Return (X, Y) of the center of cell containing provided text 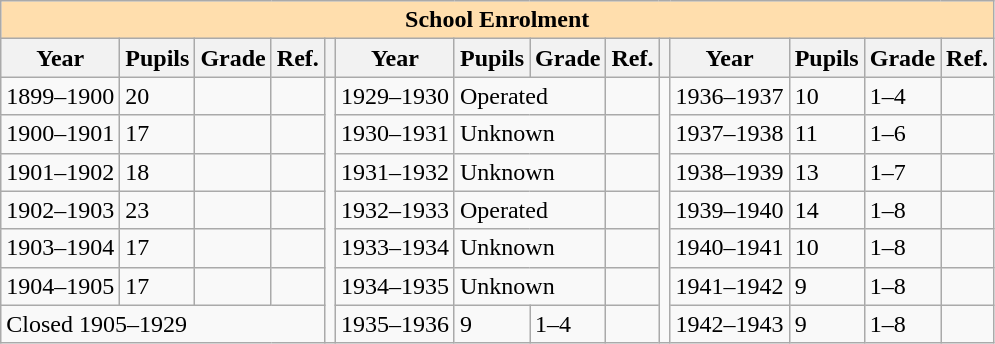
11 (826, 134)
1899–1900 (60, 96)
1936–1937 (730, 96)
1932–1933 (394, 210)
1939–1940 (730, 210)
1900–1901 (60, 134)
23 (158, 210)
1929–1930 (394, 96)
1903–1904 (60, 248)
1902–1903 (60, 210)
1940–1941 (730, 248)
School Enrolment (498, 20)
1930–1931 (394, 134)
1938–1939 (730, 172)
1–7 (902, 172)
14 (826, 210)
1935–1936 (394, 324)
1931–1932 (394, 172)
20 (158, 96)
13 (826, 172)
18 (158, 172)
1–6 (902, 134)
1937–1938 (730, 134)
1941–1942 (730, 286)
1901–1902 (60, 172)
Closed 1905–1929 (163, 324)
1904–1905 (60, 286)
1934–1935 (394, 286)
1942–1943 (730, 324)
1933–1934 (394, 248)
